Output the (X, Y) coordinate of the center of the cell containing the given text.  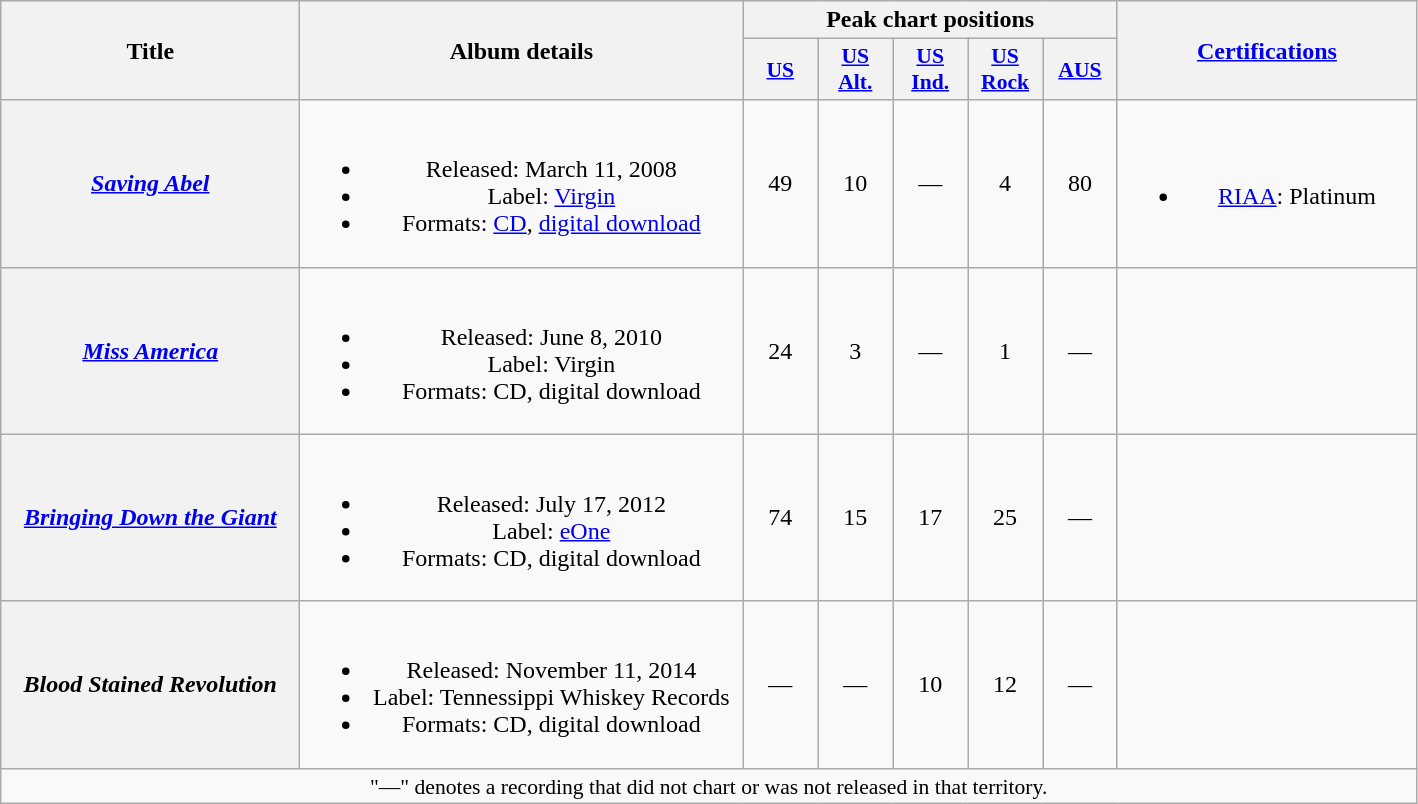
Title (150, 50)
"—" denotes a recording that did not chart or was not released in that territory. (709, 786)
17 (930, 518)
USAlt. (856, 70)
AUS (1080, 70)
RIAA: Platinum (1266, 184)
Bringing Down the Giant (150, 518)
Saving Abel (150, 184)
24 (780, 350)
Peak chart positions (930, 20)
12 (1006, 684)
Blood Stained Revolution (150, 684)
74 (780, 518)
Album details (522, 50)
Certifications (1266, 50)
80 (1080, 184)
49 (780, 184)
Released: June 8, 2010Label: VirginFormats: CD, digital download (522, 350)
3 (856, 350)
25 (1006, 518)
USInd. (930, 70)
US (780, 70)
Miss America (150, 350)
USRock (1006, 70)
Released: November 11, 2014Label: Tennessippi Whiskey RecordsFormats: CD, digital download (522, 684)
Released: July 17, 2012Label: eOneFormats: CD, digital download (522, 518)
Released: March 11, 2008Label: VirginFormats: CD, digital download (522, 184)
4 (1006, 184)
15 (856, 518)
1 (1006, 350)
